Output the (X, Y) coordinate of the center of the cell containing the given text.  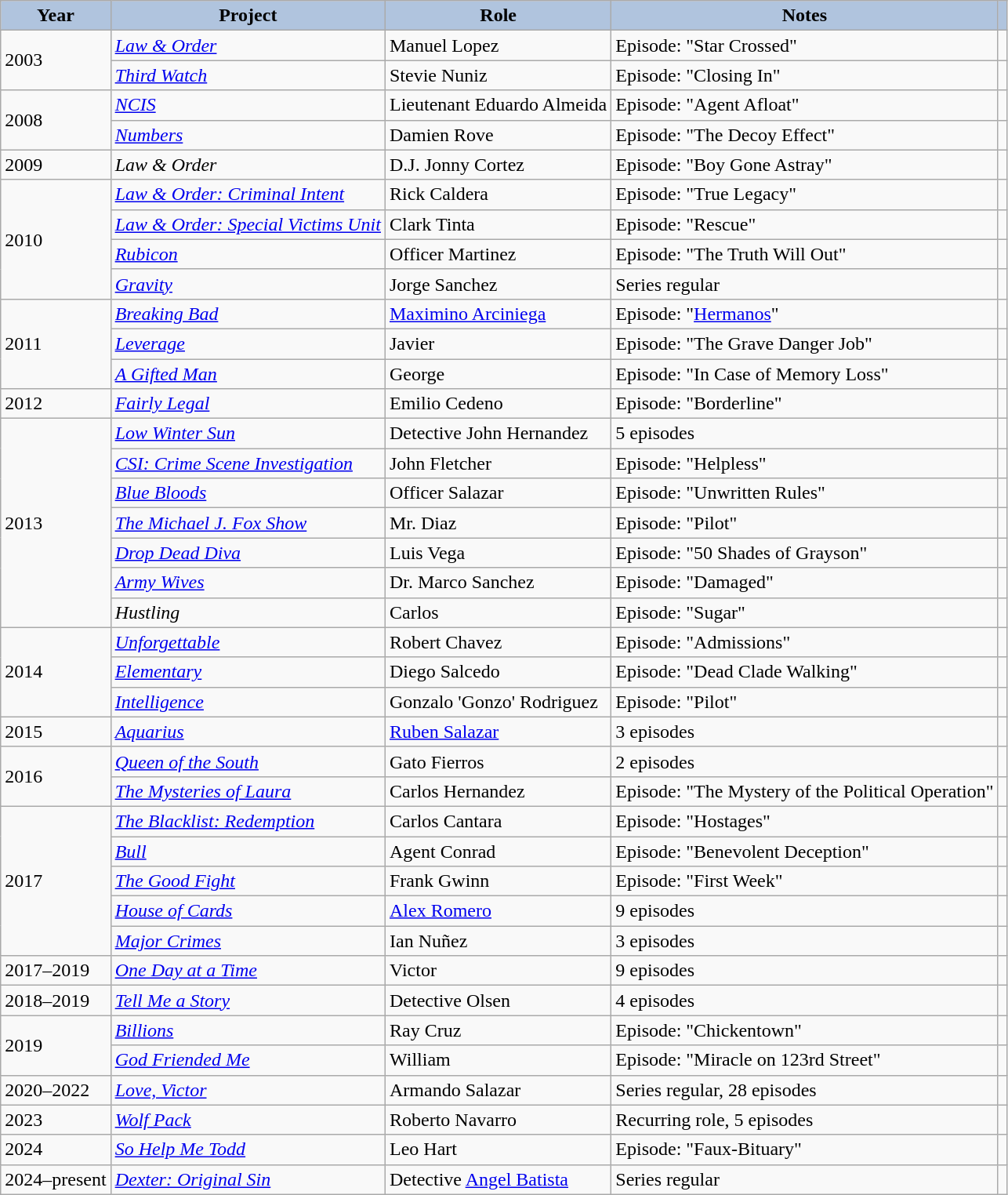
Roberto Navarro (498, 1120)
Episode: "The Grave Danger Job" (804, 343)
Episode: "Unwritten Rules" (804, 493)
Recurring role, 5 episodes (804, 1120)
D.J. Jonny Cortez (498, 165)
Aquarius (248, 732)
Queen of the South (248, 761)
Elementary (248, 672)
Law & Order: Special Victims Unit (248, 224)
Dr. Marco Sanchez (498, 583)
Episode: "True Legacy" (804, 194)
Episode: "The Mystery of the Political Operation" (804, 791)
Victor (498, 971)
Dexter: Original Sin (248, 1179)
The Good Fight (248, 881)
Detective Angel Batista (498, 1179)
Episode: "Sugar" (804, 612)
Low Winter Sun (248, 434)
So Help Me Todd (248, 1150)
2013 (56, 523)
Damien Rove (498, 135)
5 episodes (804, 434)
Carlos Hernandez (498, 791)
2018–2019 (56, 1001)
Episode: "Damaged" (804, 583)
The Michael J. Fox Show (248, 523)
Notes (804, 16)
Manuel Lopez (498, 45)
Leo Hart (498, 1150)
2014 (56, 672)
Rick Caldera (498, 194)
Project (248, 16)
Detective Olsen (498, 1001)
Episode: "In Case of Memory Loss" (804, 374)
Episode: "50 Shades of Grayson" (804, 553)
Armando Salazar (498, 1090)
Maximino Arciniega (498, 314)
Episode: "Benevolent Deception" (804, 851)
Breaking Bad (248, 314)
Ruben Salazar (498, 732)
Episode: "Closing In" (804, 75)
2015 (56, 732)
Unforgettable (248, 642)
A Gifted Man (248, 374)
Luis Vega (498, 553)
Jorge Sanchez (498, 284)
The Blacklist: Redemption (248, 821)
William (498, 1060)
Robert Chavez (498, 642)
Wolf Pack (248, 1120)
Tell Me a Story (248, 1001)
CSI: Crime Scene Investigation (248, 463)
Episode: "Hermanos" (804, 314)
Episode: "Admissions" (804, 642)
2 episodes (804, 761)
Episode: "Faux-Bituary" (804, 1150)
Year (56, 16)
Officer Martinez (498, 254)
One Day at a Time (248, 971)
NCIS (248, 105)
Carlos (498, 612)
Clark Tinta (498, 224)
God Friended Me (248, 1060)
Blue Bloods (248, 493)
Fairly Legal (248, 404)
2024–present (56, 1179)
Episode: "First Week" (804, 881)
Hustling (248, 612)
Role (498, 16)
Emilio Cedeno (498, 404)
2023 (56, 1120)
2012 (56, 404)
Detective John Hernandez (498, 434)
Episode: "The Truth Will Out" (804, 254)
House of Cards (248, 911)
Agent Conrad (498, 851)
2008 (56, 120)
2017 (56, 881)
4 episodes (804, 1001)
Intelligence (248, 702)
Gonzalo 'Gonzo' Rodriguez (498, 702)
Episode: "The Decoy Effect" (804, 135)
2010 (56, 239)
Gato Fierros (498, 761)
Episode: "Rescue" (804, 224)
2017–2019 (56, 971)
Javier (498, 343)
2003 (56, 60)
Leverage (248, 343)
Episode: "Borderline" (804, 404)
Episode: "Star Crossed" (804, 45)
2011 (56, 343)
Episode: "Chickentown" (804, 1030)
Gravity (248, 284)
Episode: "Hostages" (804, 821)
Episode: "Miracle on 123rd Street" (804, 1060)
Episode: "Helpless" (804, 463)
Love, Victor (248, 1090)
John Fletcher (498, 463)
Stevie Nuniz (498, 75)
Episode: "Dead Clade Walking" (804, 672)
Army Wives (248, 583)
Billions (248, 1030)
George (498, 374)
Carlos Cantara (498, 821)
Numbers (248, 135)
Rubicon (248, 254)
Episode: "Boy Gone Astray" (804, 165)
Frank Gwinn (498, 881)
Drop Dead Diva (248, 553)
2009 (56, 165)
Mr. Diaz (498, 523)
2024 (56, 1150)
2019 (56, 1045)
Major Crimes (248, 941)
Series regular, 28 episodes (804, 1090)
Officer Salazar (498, 493)
2020–2022 (56, 1090)
Lieutenant Eduardo Almeida (498, 105)
2016 (56, 776)
Alex Romero (498, 911)
Diego Salcedo (498, 672)
Third Watch (248, 75)
Ian Nuñez (498, 941)
The Mysteries of Laura (248, 791)
Law & Order: Criminal Intent (248, 194)
Episode: "Agent Afloat" (804, 105)
Ray Cruz (498, 1030)
Bull (248, 851)
